Return the [x, y] coordinate for the center point of the cell that contains the specified text.  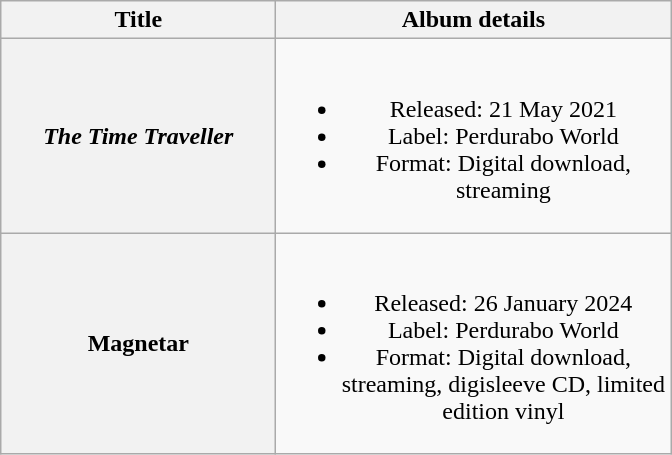
Released: 21 May 2021Label: Perdurabo WorldFormat: Digital download, streaming [474, 136]
The Time Traveller [138, 136]
Released: 26 January 2024Label: Perdurabo WorldFormat: Digital download, streaming, digisleeve CD, limited edition vinyl [474, 344]
Title [138, 20]
Magnetar [138, 344]
Album details [474, 20]
